Identify which cell holds the provided text, then report its [x, y] central coordinate. 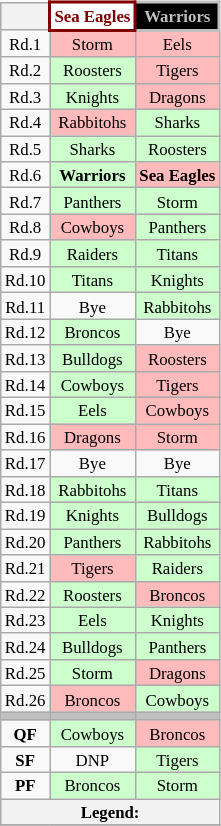
Rd.14 [26, 384]
QF [26, 733]
Rd.26 [26, 699]
Rd.12 [26, 332]
Rd.1 [26, 44]
Rd.9 [26, 253]
Rd.8 [26, 227]
Rd.16 [26, 437]
Rd.25 [26, 673]
Rd.23 [26, 620]
Rd.22 [26, 594]
Rd.2 [26, 70]
Rd.11 [26, 306]
Rd.13 [26, 358]
Rd.4 [26, 122]
Rd.24 [26, 646]
Rd.21 [26, 568]
Rd.19 [26, 515]
Rd.7 [26, 201]
Rd.20 [26, 542]
Rd.10 [26, 280]
Legend: [110, 812]
Rd.18 [26, 489]
PF [26, 786]
DNP [93, 759]
SF [26, 759]
Rd.6 [26, 175]
Rd.3 [26, 96]
Rd.15 [26, 411]
Rd.5 [26, 149]
Rd.17 [26, 463]
